Detect which cell encompasses the target text, then output its [x, y] center coordinate. 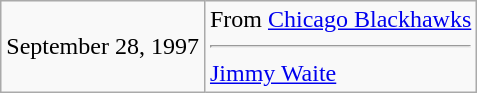
From Chicago BlackhawksJimmy Waite [340, 47]
September 28, 1997 [103, 47]
